Locate the cell with the specified text and output its (X, Y) center coordinate. 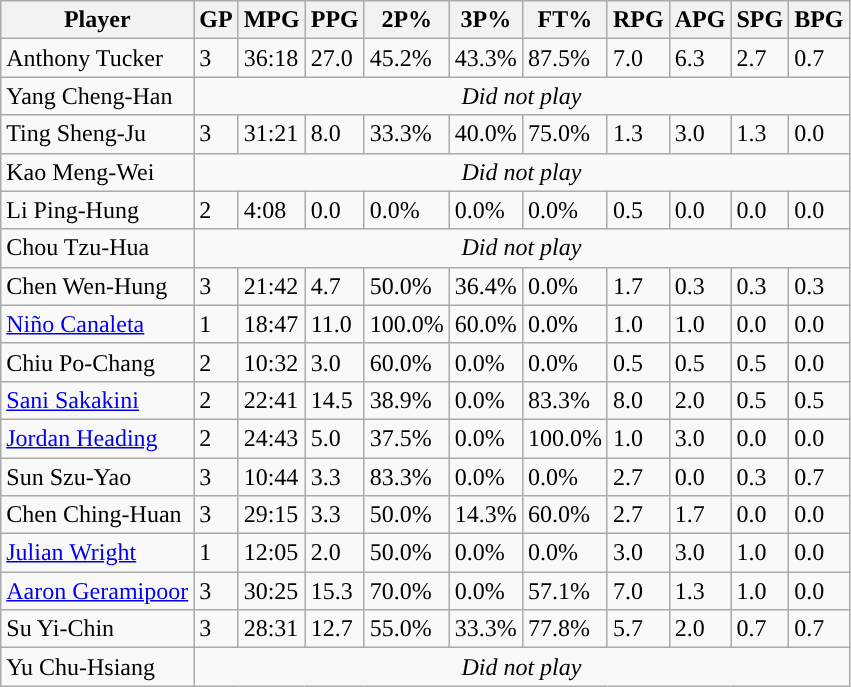
Ting Sheng-Ju (98, 134)
45.2% (406, 58)
3P% (486, 20)
12:05 (272, 553)
11.0 (334, 324)
70.0% (406, 591)
MPG (272, 20)
4.7 (334, 286)
14.3% (486, 515)
Aaron Geramipoor (98, 591)
BPG (819, 20)
Chiu Po-Chang (98, 362)
Niño Canaleta (98, 324)
10:44 (272, 477)
Su Yi-Chin (98, 629)
15.3 (334, 591)
55.0% (406, 629)
43.3% (486, 58)
APG (700, 20)
SPG (760, 20)
Player (98, 20)
2P% (406, 20)
5.7 (638, 629)
29:15 (272, 515)
75.0% (564, 134)
Chou Tzu-Hua (98, 248)
57.1% (564, 591)
6.3 (700, 58)
PPG (334, 20)
Sun Szu-Yao (98, 477)
Chen Ching-Huan (98, 515)
14.5 (334, 400)
31:21 (272, 134)
21:42 (272, 286)
36.4% (486, 286)
30:25 (272, 591)
Li Ping-Hung (98, 210)
GP (216, 20)
12.7 (334, 629)
Yu Chu-Hsiang (98, 667)
Kao Meng-Wei (98, 172)
Jordan Heading (98, 438)
Sani Sakakini (98, 400)
18:47 (272, 324)
28:31 (272, 629)
87.5% (564, 58)
4:08 (272, 210)
Julian Wright (98, 553)
Chen Wen-Hung (98, 286)
77.8% (564, 629)
Yang Cheng-Han (98, 96)
38.9% (406, 400)
Anthony Tucker (98, 58)
24:43 (272, 438)
RPG (638, 20)
5.0 (334, 438)
22:41 (272, 400)
36:18 (272, 58)
27.0 (334, 58)
FT% (564, 20)
40.0% (486, 134)
37.5% (406, 438)
10:32 (272, 362)
